Capture the cell that displays the provided text and extract its (X, Y) central coordinate. 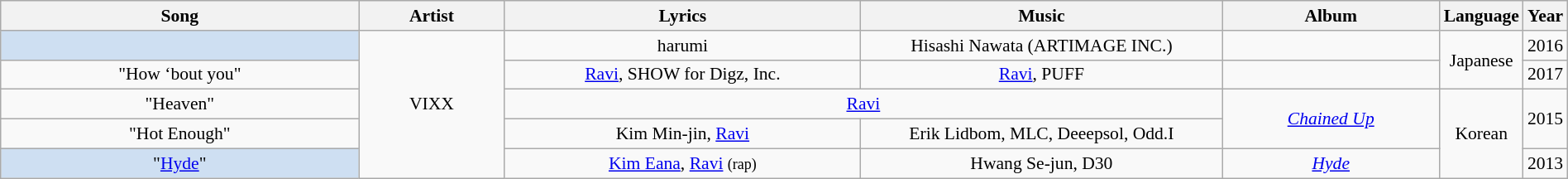
Hwang Se-jun, D30 (1042, 163)
Album (1331, 16)
Ravi (863, 104)
Hyde (1331, 163)
Language (1482, 16)
Erik Lidbom, MLC, Deeepsol, Odd.I (1042, 133)
Artist (432, 16)
harumi (683, 45)
"How ‘bout you" (180, 75)
2013 (1545, 163)
Japanese (1482, 60)
Song (180, 16)
"Heaven" (180, 104)
Hisashi Nawata (ARTIMAGE INC.) (1042, 45)
Ravi, PUFF (1042, 75)
Kim Eana, Ravi (rap) (683, 163)
2017 (1545, 75)
2016 (1545, 45)
Lyrics (683, 16)
Chained Up (1331, 119)
Korean (1482, 134)
Kim Min-jin, Ravi (683, 133)
"Hot Enough" (180, 133)
Ravi, SHOW for Digz, Inc. (683, 75)
"Hyde" (180, 163)
VIXX (432, 104)
Music (1042, 16)
2015 (1545, 119)
Year (1545, 16)
